Capture the cell that displays the provided text and extract its [X, Y] central coordinate. 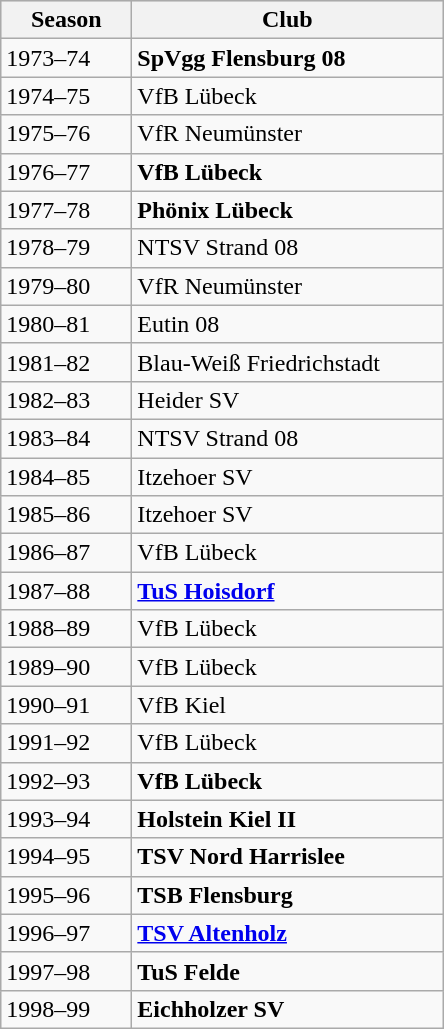
Eutin 08 [288, 324]
Phönix Lübeck [288, 210]
VfB Kiel [288, 705]
Season [66, 20]
Blau-Weiß Friedrichstadt [288, 362]
SpVgg Flensburg 08 [288, 58]
1995–96 [66, 895]
1986–87 [66, 553]
1992–93 [66, 781]
1979–80 [66, 286]
1989–90 [66, 667]
1975–76 [66, 134]
1977–78 [66, 210]
1987–88 [66, 591]
TSV Altenholz [288, 933]
1976–77 [66, 172]
1994–95 [66, 857]
1990–91 [66, 705]
1983–84 [66, 438]
TSV Nord Harrislee [288, 857]
1985–86 [66, 515]
1981–82 [66, 362]
1982–83 [66, 400]
1996–97 [66, 933]
1993–94 [66, 819]
1984–85 [66, 477]
1974–75 [66, 96]
1997–98 [66, 971]
Eichholzer SV [288, 1009]
TSB Flensburg [288, 895]
1973–74 [66, 58]
TuS Hoisdorf [288, 591]
1978–79 [66, 248]
Heider SV [288, 400]
1988–89 [66, 629]
Holstein Kiel II [288, 819]
TuS Felde [288, 971]
Club [288, 20]
1991–92 [66, 743]
1980–81 [66, 324]
1998–99 [66, 1009]
